Find where the given text appears and provide that cell's center as (X, Y) coordinate. 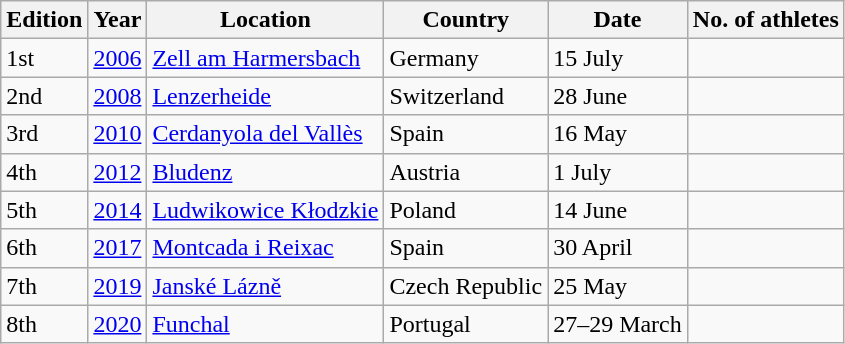
25 May (618, 286)
2019 (118, 286)
2010 (118, 134)
5th (44, 210)
Year (118, 20)
Ludwikowice Kłodzkie (266, 210)
6th (44, 248)
16 May (618, 134)
28 June (618, 96)
Bludenz (266, 172)
3rd (44, 134)
7th (44, 286)
Janské Lázně (266, 286)
15 July (618, 58)
Germany (466, 58)
Austria (466, 172)
2020 (118, 324)
Switzerland (466, 96)
Date (618, 20)
8th (44, 324)
2014 (118, 210)
Edition (44, 20)
Lenzerheide (266, 96)
30 April (618, 248)
Poland (466, 210)
Funchal (266, 324)
2nd (44, 96)
2017 (118, 248)
Zell am Harmersbach (266, 58)
Czech Republic (466, 286)
Cerdanyola del Vallès (266, 134)
Country (466, 20)
Montcada i Reixac (266, 248)
2006 (118, 58)
1st (44, 58)
2012 (118, 172)
4th (44, 172)
Portugal (466, 324)
27–29 March (618, 324)
2008 (118, 96)
1 July (618, 172)
No. of athletes (766, 20)
14 June (618, 210)
Location (266, 20)
